Pinpoint the cell where the given text exists, returning its [X, Y] midpoint coordinate. 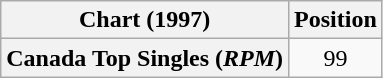
Position [336, 20]
Chart (1997) [145, 20]
99 [336, 58]
Canada Top Singles (RPM) [145, 58]
